Find where the given text appears and provide that cell's center as (X, Y) coordinate. 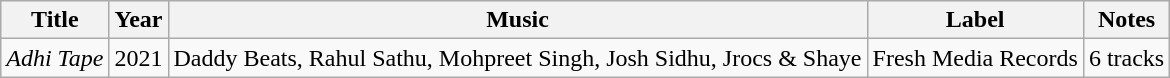
2021 (138, 58)
Daddy Beats, Rahul Sathu, Mohpreet Singh, Josh Sidhu, Jrocs & Shaye (518, 58)
Music (518, 20)
6 tracks (1126, 58)
Label (975, 20)
Title (55, 20)
Year (138, 20)
Notes (1126, 20)
Adhi Tape (55, 58)
Fresh Media Records (975, 58)
